Scan for the cell matching the given text and deliver its (X, Y) coordinate at center. 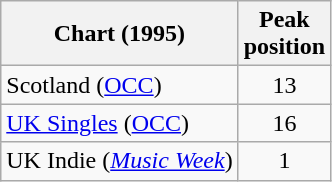
UK Singles (OCC) (120, 123)
13 (284, 85)
UK Indie (Music Week) (120, 161)
1 (284, 161)
16 (284, 123)
Peakposition (284, 34)
Chart (1995) (120, 34)
Scotland (OCC) (120, 85)
